For the text-containing cell, return its midpoint in [x, y] coordinate format. 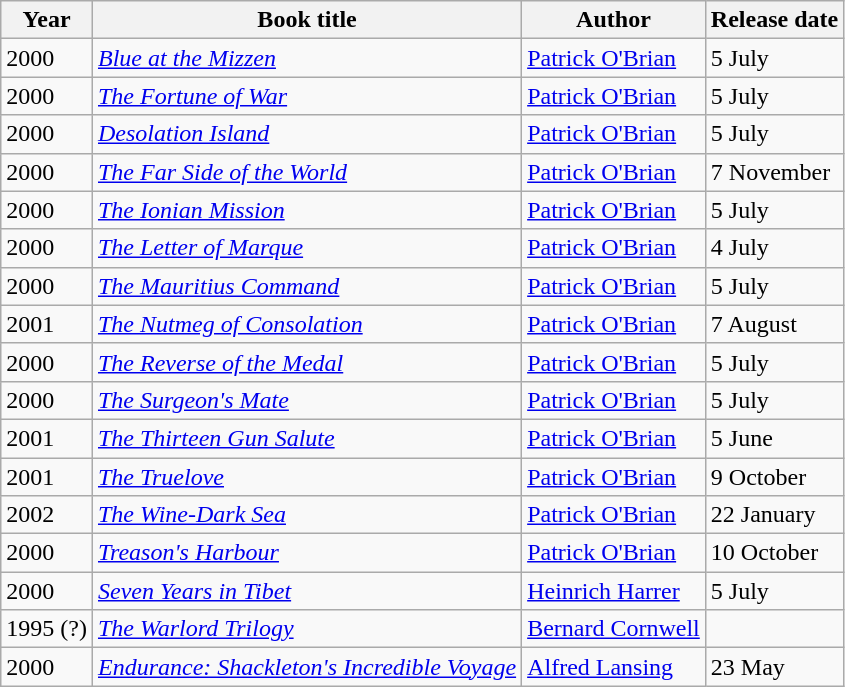
The Fortune of War [306, 96]
9 October [774, 477]
Endurance: Shackleton's Incredible Voyage [306, 667]
The Warlord Trilogy [306, 629]
7 November [774, 172]
4 July [774, 248]
The Nutmeg of Consolation [306, 324]
1995 (?) [47, 629]
The Ionian Mission [306, 210]
Year [47, 20]
23 May [774, 667]
The Reverse of the Medal [306, 362]
Author [614, 20]
Desolation Island [306, 134]
2002 [47, 515]
7 August [774, 324]
The Truelove [306, 477]
10 October [774, 553]
The Surgeon's Mate [306, 400]
The Mauritius Command [306, 286]
Book title [306, 20]
Alfred Lansing [614, 667]
Seven Years in Tibet [306, 591]
22 January [774, 515]
The Far Side of the World [306, 172]
Release date [774, 20]
5 June [774, 438]
Treason's Harbour [306, 553]
The Wine-Dark Sea [306, 515]
The Letter of Marque [306, 248]
Heinrich Harrer [614, 591]
Bernard Cornwell [614, 629]
The Thirteen Gun Salute [306, 438]
Blue at the Mizzen [306, 58]
